For the text-containing cell, return its midpoint in (X, Y) coordinate format. 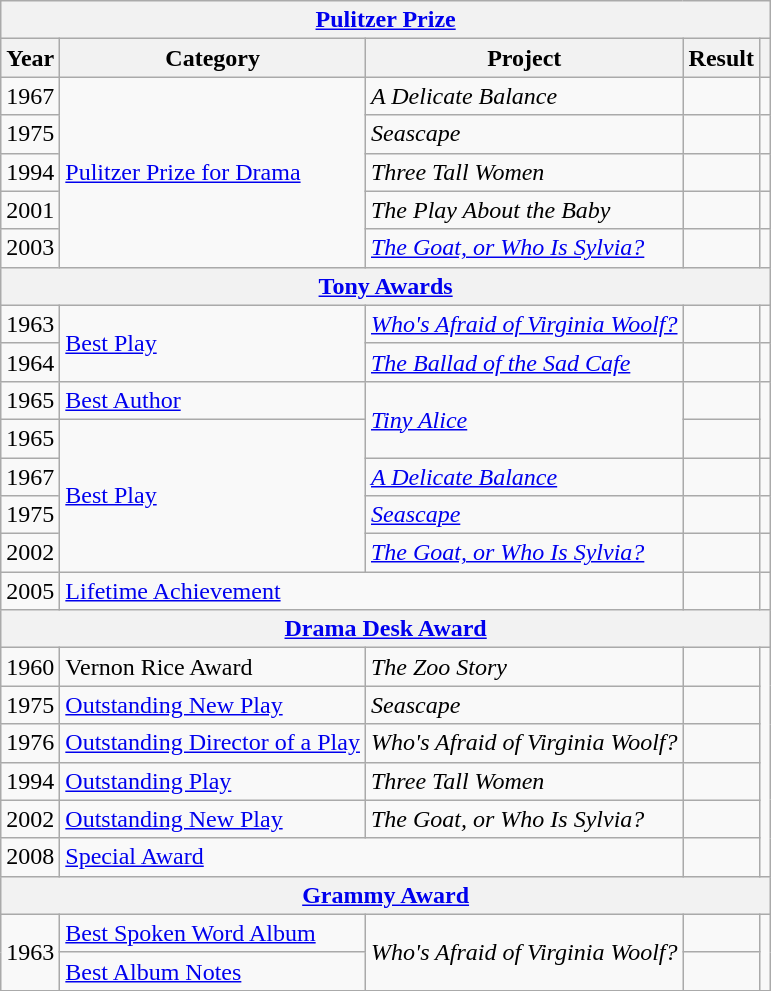
The Play About the Baby (524, 210)
Outstanding Play (213, 781)
The Ballad of the Sad Cafe (524, 362)
Pulitzer Prize for Drama (213, 172)
1960 (30, 667)
Outstanding Director of a Play (213, 743)
Lifetime Achievement (372, 591)
2005 (30, 591)
Drama Desk Award (386, 629)
2003 (30, 248)
1976 (30, 743)
2008 (30, 857)
Grammy Award (386, 895)
Best Spoken Word Album (213, 933)
Tiny Alice (524, 419)
Best Album Notes (213, 971)
1964 (30, 362)
Result (721, 58)
Special Award (372, 857)
Vernon Rice Award (213, 667)
Pulitzer Prize (386, 20)
Best Author (213, 400)
The Zoo Story (524, 667)
2001 (30, 210)
Tony Awards (386, 286)
Year (30, 58)
Category (213, 58)
Project (524, 58)
